Capture the cell that displays the provided text and extract its (X, Y) central coordinate. 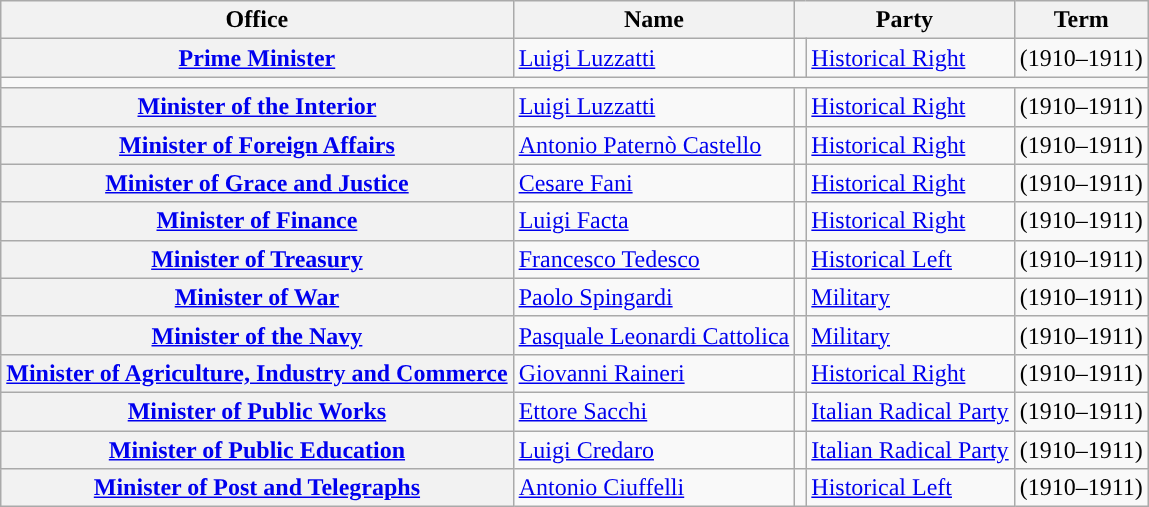
Minister of Post and Telegraphs (257, 488)
Office (257, 20)
Ettore Sacchi (654, 411)
Giovanni Raineri (654, 373)
Antonio Paternò Castello (654, 145)
Cesare Fani (654, 183)
Minister of the Interior (257, 107)
Luigi Credaro (654, 449)
Minister of Treasury (257, 259)
Francesco Tedesco (654, 259)
Luigi Facta (654, 221)
Name (654, 20)
Antonio Ciuffelli (654, 488)
Term (1081, 20)
Minister of Finance (257, 221)
Prime Minister (257, 58)
Party (904, 20)
Minister of Foreign Affairs (257, 145)
Minister of Grace and Justice (257, 183)
Minister of Public Education (257, 449)
Minister of the Navy (257, 335)
Minister of Agriculture, Industry and Commerce (257, 373)
Minister of War (257, 297)
Paolo Spingardi (654, 297)
Minister of Public Works (257, 411)
Pasquale Leonardi Cattolica (654, 335)
